Scan for the cell matching the given text and deliver its (x, y) coordinate at center. 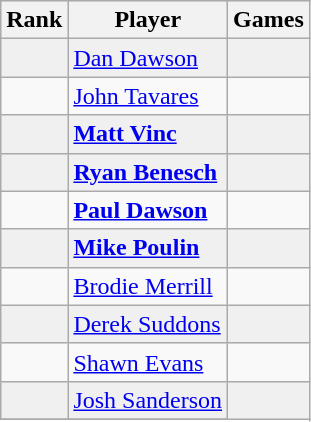
Ryan Benesch (148, 172)
Shawn Evans (148, 362)
Dan Dawson (148, 58)
Josh Sanderson (148, 400)
Derek Suddons (148, 324)
Player (148, 20)
Games (269, 20)
Mike Poulin (148, 248)
John Tavares (148, 96)
Rank (34, 20)
Paul Dawson (148, 210)
Matt Vinc (148, 134)
Brodie Merrill (148, 286)
